Extract the (X, Y) coordinate from the center of the cell holding the provided text.  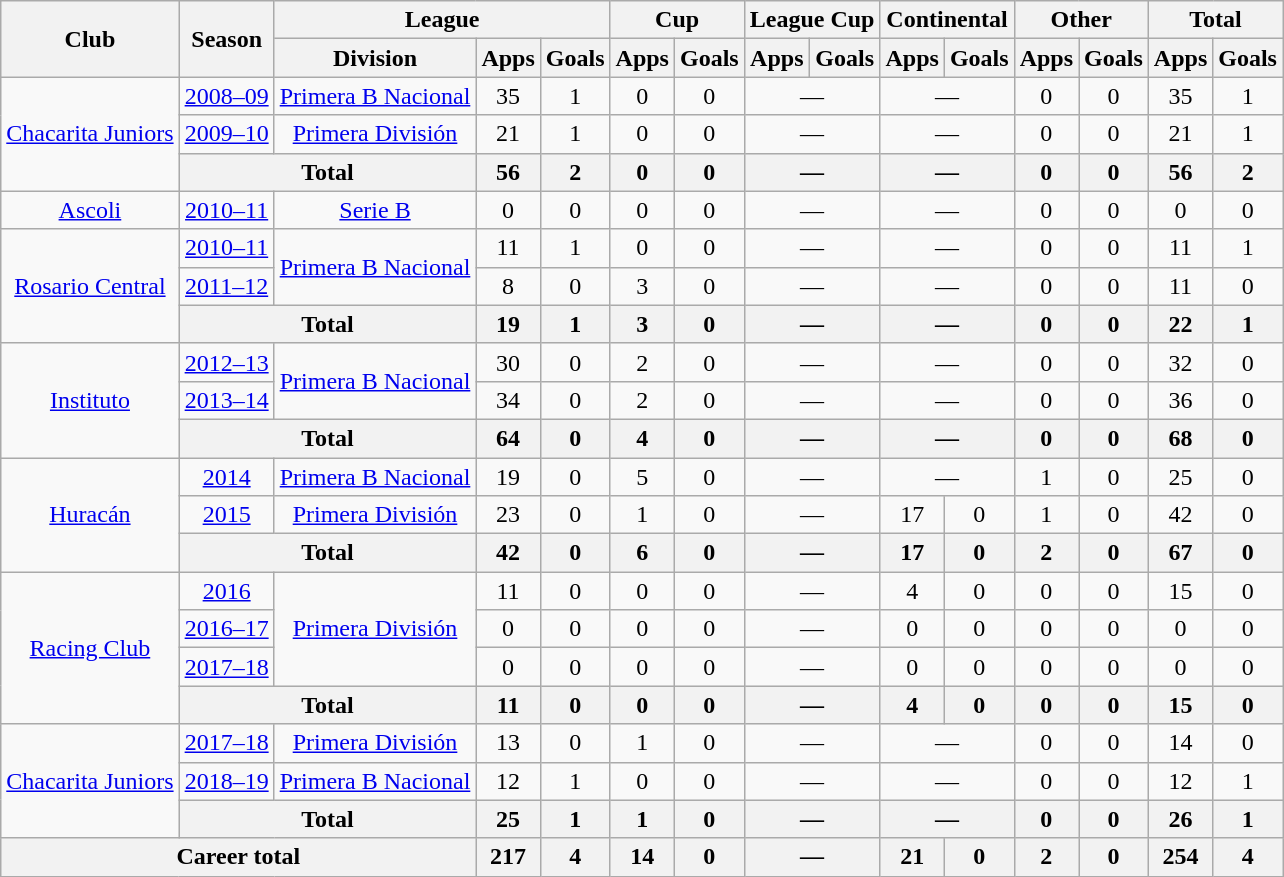
Instituto (90, 400)
2012–13 (226, 362)
68 (1180, 438)
Racing Club (90, 648)
League (442, 20)
8 (508, 286)
2008–09 (226, 96)
League Cup (812, 20)
2009–10 (226, 134)
217 (508, 857)
32 (1180, 362)
2016 (226, 591)
2013–14 (226, 400)
2011–12 (226, 286)
2018–19 (226, 781)
36 (1180, 400)
Continental (947, 20)
34 (508, 400)
Rosario Central (90, 286)
26 (1180, 819)
Season (226, 39)
2016–17 (226, 629)
30 (508, 362)
67 (1180, 553)
Career total (238, 857)
23 (508, 515)
254 (1180, 857)
Ascoli (90, 210)
64 (508, 438)
Division (375, 58)
Club (90, 39)
Cup (677, 20)
Other (1081, 20)
Serie B (375, 210)
2014 (226, 477)
5 (642, 477)
Huracán (90, 515)
6 (642, 553)
13 (508, 743)
22 (1180, 324)
2015 (226, 515)
